Extract the (X, Y) coordinate from the center of the cell holding the provided text.  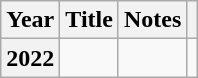
Year (30, 20)
Title (90, 20)
Notes (152, 20)
2022 (30, 58)
